Search for the cell housing the specified text and yield its [x, y] center coordinate. 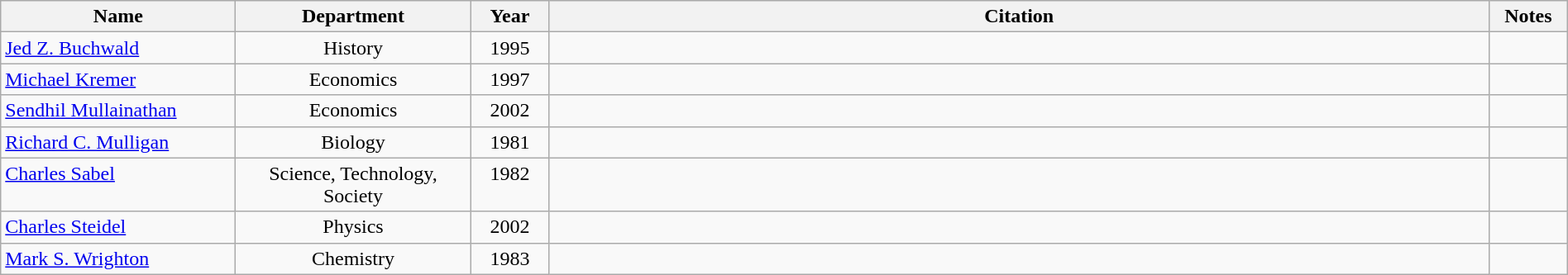
1997 [509, 79]
Michael Kremer [118, 79]
1982 [509, 185]
Department [353, 17]
1981 [509, 142]
1995 [509, 48]
History [353, 48]
1983 [509, 258]
Chemistry [353, 258]
Jed Z. Buchwald [118, 48]
Name [118, 17]
Citation [1019, 17]
Physics [353, 227]
Notes [1528, 17]
Richard C. Mulligan [118, 142]
Year [509, 17]
Sendhil Mullainathan [118, 111]
Charles Steidel [118, 227]
Biology [353, 142]
Mark S. Wrighton [118, 258]
Charles Sabel [118, 185]
Science, Technology, Society [353, 185]
